Provide the [x, y] coordinate of the cell's center where the given text is located.  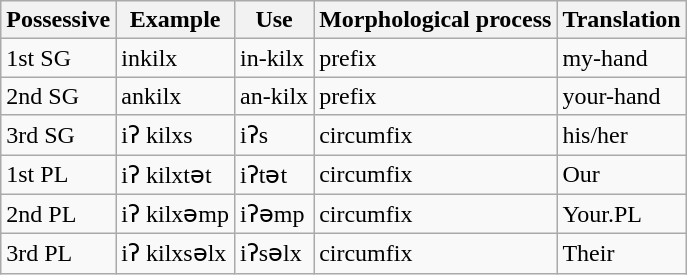
my-hand [622, 58]
iʔəmp [274, 214]
Example [176, 20]
3rd SG [58, 135]
Use [274, 20]
iʔ kilxəmp [176, 214]
iʔ kilxtət [176, 174]
1st PL [58, 174]
2nd PL [58, 214]
3rd PL [58, 254]
iʔ kilxsəlx [176, 254]
Translation [622, 20]
his/her [622, 135]
Morphological process [436, 20]
inkilx [176, 58]
your-hand [622, 96]
in-kilx [274, 58]
an-kilx [274, 96]
iʔsəlx [274, 254]
Our [622, 174]
1st SG [58, 58]
Possessive [58, 20]
iʔs [274, 135]
2nd SG [58, 96]
Their [622, 254]
iʔtət [274, 174]
Your.PL [622, 214]
ankilx [176, 96]
iʔ kilxs [176, 135]
